Pinpoint the cell where the given text exists, returning its [X, Y] midpoint coordinate. 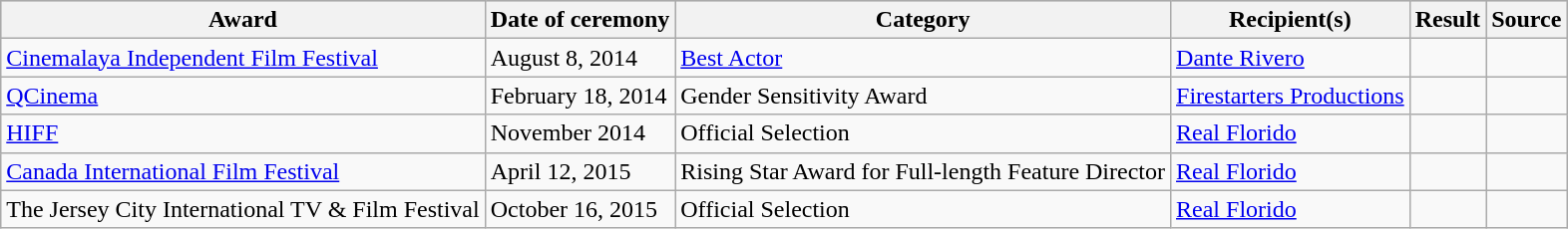
Dante Rivero [1291, 58]
Result [1447, 20]
Gender Sensitivity Award [924, 96]
August 8, 2014 [581, 58]
November 2014 [581, 133]
Date of ceremony [581, 20]
Firestarters Productions [1291, 96]
April 12, 2015 [581, 171]
October 16, 2015 [581, 209]
The Jersey City International TV & Film Festival [243, 209]
Cinemalaya Independent Film Festival [243, 58]
Recipient(s) [1291, 20]
Rising Star Award for Full-length Feature Director [924, 171]
Canada International Film Festival [243, 171]
Source [1526, 20]
QCinema [243, 96]
HIFF [243, 133]
Award [243, 20]
Category [924, 20]
Best Actor [924, 58]
February 18, 2014 [581, 96]
